Return the [X, Y] coordinate for the center point of the cell that contains the specified text.  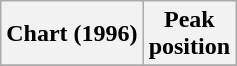
Peakposition [189, 34]
Chart (1996) [72, 34]
